Return the [x, y] coordinate for the center point of the cell that contains the specified text.  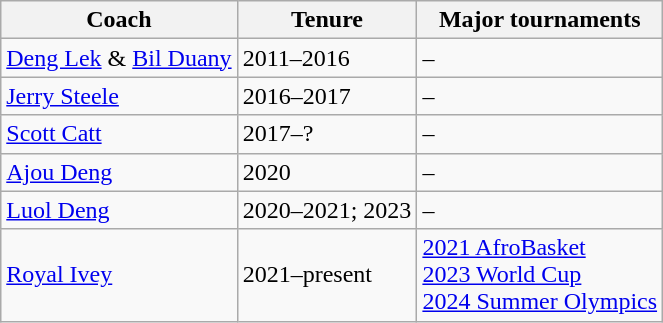
Major tournaments [540, 20]
2021–present [327, 275]
Scott Catt [119, 134]
Deng Lek & Bil Duany [119, 58]
2016–2017 [327, 96]
Luol Deng [119, 210]
Tenure [327, 20]
2021 AfroBasket2023 World Cup2024 Summer Olympics [540, 275]
2017–? [327, 134]
2020 [327, 172]
Ajou Deng [119, 172]
Royal Ivey [119, 275]
2020–2021; 2023 [327, 210]
Jerry Steele [119, 96]
Coach [119, 20]
2011–2016 [327, 58]
